Pinpoint the cell where the given text exists, returning its [X, Y] midpoint coordinate. 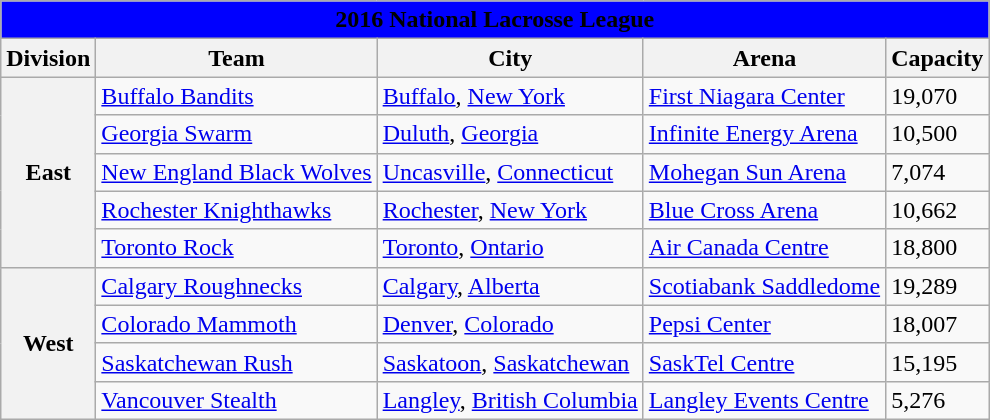
Vancouver Stealth [236, 400]
First Niagara Center [764, 96]
Langley Events Centre [764, 400]
Buffalo Bandits [236, 96]
5,276 [938, 400]
Georgia Swarm [236, 134]
Team [236, 58]
Calgary, Alberta [510, 286]
Rochester, New York [510, 210]
New England Black Wolves [236, 172]
Denver, Colorado [510, 324]
Capacity [938, 58]
SaskTel Centre [764, 362]
Langley, British Columbia [510, 400]
10,500 [938, 134]
Pepsi Center [764, 324]
10,662 [938, 210]
15,195 [938, 362]
Uncasville, Connecticut [510, 172]
19,070 [938, 96]
City [510, 58]
Arena [764, 58]
Colorado Mammoth [236, 324]
Air Canada Centre [764, 248]
18,800 [938, 248]
Division [48, 58]
Infinite Energy Arena [764, 134]
Blue Cross Arena [764, 210]
2016 National Lacrosse League [495, 20]
Buffalo, New York [510, 96]
Duluth, Georgia [510, 134]
19,289 [938, 286]
West [48, 343]
Mohegan Sun Arena [764, 172]
Saskatoon, Saskatchewan [510, 362]
Toronto, Ontario [510, 248]
7,074 [938, 172]
18,007 [938, 324]
Scotiabank Saddledome [764, 286]
Calgary Roughnecks [236, 286]
East [48, 172]
Toronto Rock [236, 248]
Saskatchewan Rush [236, 362]
Rochester Knighthawks [236, 210]
